Extract the [x, y] coordinate from the center of the cell holding the provided text.  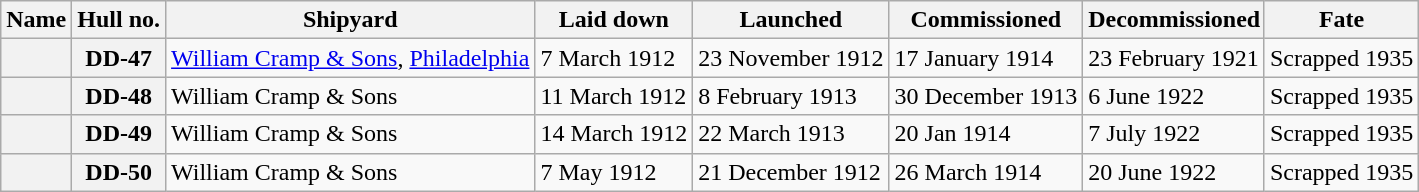
11 March 1912 [614, 96]
23 November 1912 [791, 58]
17 January 1914 [986, 58]
14 March 1912 [614, 134]
8 February 1913 [791, 96]
Hull no. [119, 20]
21 December 1912 [791, 172]
Launched [791, 20]
Decommissioned [1174, 20]
30 December 1913 [986, 96]
20 Jan 1914 [986, 134]
23 February 1921 [1174, 58]
Commissioned [986, 20]
7 May 1912 [614, 172]
Laid down [614, 20]
7 July 1922 [1174, 134]
DD-47 [119, 58]
Name [36, 20]
DD-50 [119, 172]
DD-49 [119, 134]
William Cramp & Sons, Philadelphia [350, 58]
Shipyard [350, 20]
20 June 1922 [1174, 172]
22 March 1913 [791, 134]
6 June 1922 [1174, 96]
7 March 1912 [614, 58]
DD-48 [119, 96]
26 March 1914 [986, 172]
Fate [1341, 20]
